Output the [x, y] coordinate of the center of the cell containing the given text.  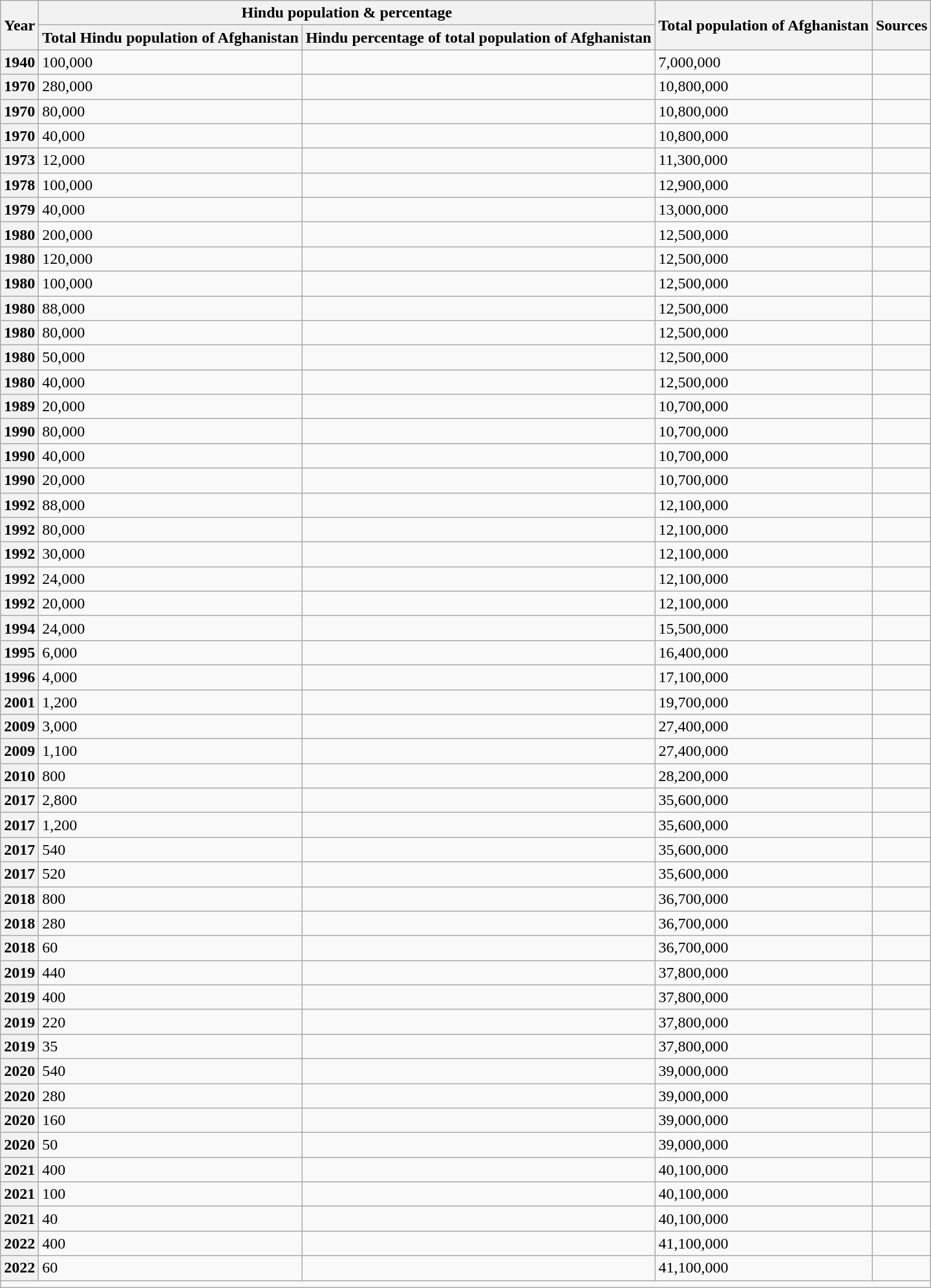
7,000,000 [764, 62]
4,000 [171, 677]
1978 [19, 185]
Year [19, 25]
3,000 [171, 727]
Sources [901, 25]
120,000 [171, 259]
280,000 [171, 87]
1995 [19, 652]
15,500,000 [764, 628]
160 [171, 1121]
Total Hindu population of Afghanistan [171, 38]
19,700,000 [764, 702]
17,100,000 [764, 677]
12,000 [171, 160]
28,200,000 [764, 776]
220 [171, 1022]
1,100 [171, 751]
40 [171, 1219]
1989 [19, 407]
1979 [19, 209]
1996 [19, 677]
Hindu population & percentage [347, 13]
6,000 [171, 652]
1940 [19, 62]
13,000,000 [764, 209]
440 [171, 972]
35 [171, 1046]
100 [171, 1194]
50,000 [171, 358]
520 [171, 874]
2001 [19, 702]
1973 [19, 160]
30,000 [171, 554]
1994 [19, 628]
11,300,000 [764, 160]
16,400,000 [764, 652]
2,800 [171, 800]
2010 [19, 776]
200,000 [171, 234]
12,900,000 [764, 185]
Total population of Afghanistan [764, 25]
Hindu percentage of total population of Afghanistan [478, 38]
50 [171, 1145]
